From the cell containing the given text, extract its center point as [X, Y] coordinate. 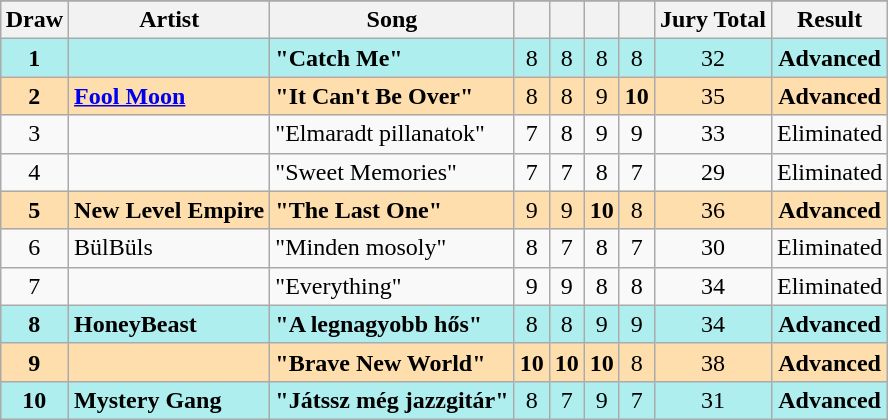
Song [392, 20]
"Elmaradt pillanatok" [392, 134]
Mystery Gang [170, 400]
"The Last One" [392, 210]
30 [712, 248]
"Everything" [392, 286]
"It Can't Be Over" [392, 96]
"Catch Me" [392, 58]
Fool Moon [170, 96]
"A legnagyobb hős" [392, 324]
33 [712, 134]
3 [34, 134]
"Brave New World" [392, 362]
"Sweet Memories" [392, 172]
32 [712, 58]
Result [829, 20]
36 [712, 210]
38 [712, 362]
BülBüls [170, 248]
1 [34, 58]
Artist [170, 20]
New Level Empire [170, 210]
35 [712, 96]
4 [34, 172]
5 [34, 210]
6 [34, 248]
Jury Total [712, 20]
2 [34, 96]
HoneyBeast [170, 324]
"Játssz még jazzgitár" [392, 400]
29 [712, 172]
"Minden mosoly" [392, 248]
31 [712, 400]
Draw [34, 20]
